Scan for the cell matching the given text and deliver its (X, Y) coordinate at center. 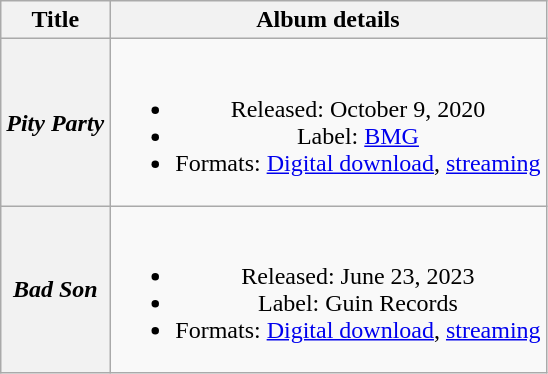
Released: October 9, 2020Label: BMGFormats: Digital download, streaming (328, 122)
Pity Party (56, 122)
Album details (328, 20)
Title (56, 20)
Bad Son (56, 290)
Released: June 23, 2023Label: Guin RecordsFormats: Digital download, streaming (328, 290)
